Pinpoint the cell where the given text exists, returning its [X, Y] midpoint coordinate. 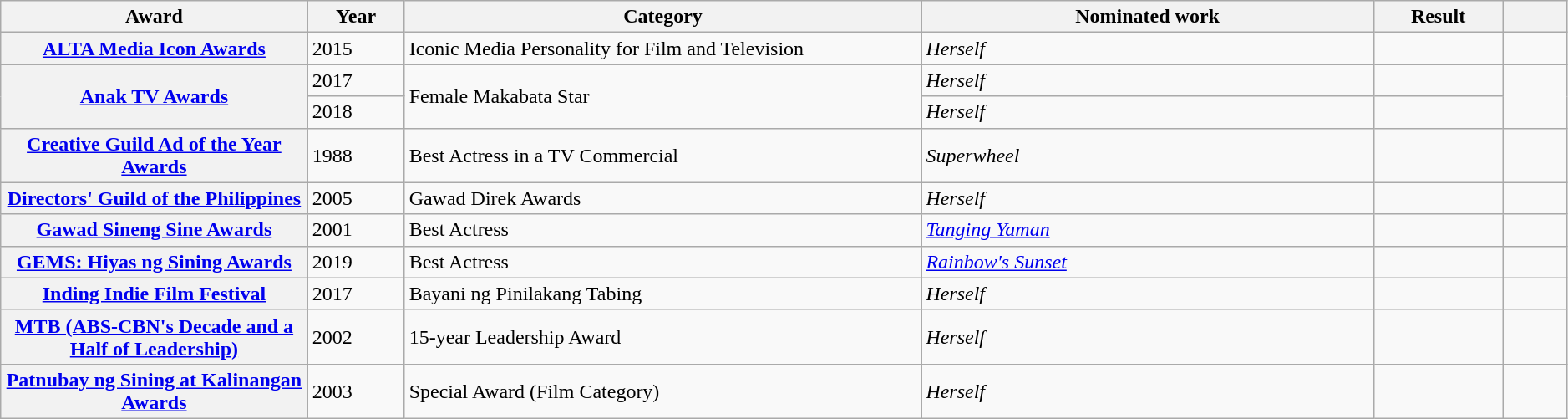
Creative Guild Ad of the Year Awards [154, 156]
Superwheel [1148, 156]
Nominated work [1148, 17]
Award [154, 17]
2018 [356, 112]
15-year Leadership Award [663, 336]
Best Actress in a TV Commercial [663, 156]
Patnubay ng Sining at Kalinangan Awards [154, 391]
Category [663, 17]
Gawad Direk Awards [663, 198]
2015 [356, 49]
Special Award (Film Category) [663, 391]
2003 [356, 391]
MTB (ABS-CBN's Decade and a Half of Leadership) [154, 336]
Bayani ng Pinilakang Tabing [663, 294]
Iconic Media Personality for Film and Television [663, 49]
2001 [356, 230]
Year [356, 17]
Result [1439, 17]
Gawad Sineng Sine Awards [154, 230]
2005 [356, 198]
Anak TV Awards [154, 96]
Female Makabata Star [663, 96]
GEMS: Hiyas ng Sining Awards [154, 262]
Directors' Guild of the Philippines [154, 198]
2002 [356, 336]
Inding Indie Film Festival [154, 294]
Rainbow's Sunset [1148, 262]
Tanging Yaman [1148, 230]
ALTA Media Icon Awards [154, 49]
1988 [356, 156]
2019 [356, 262]
